Detect which cell encompasses the target text, then output its [X, Y] center coordinate. 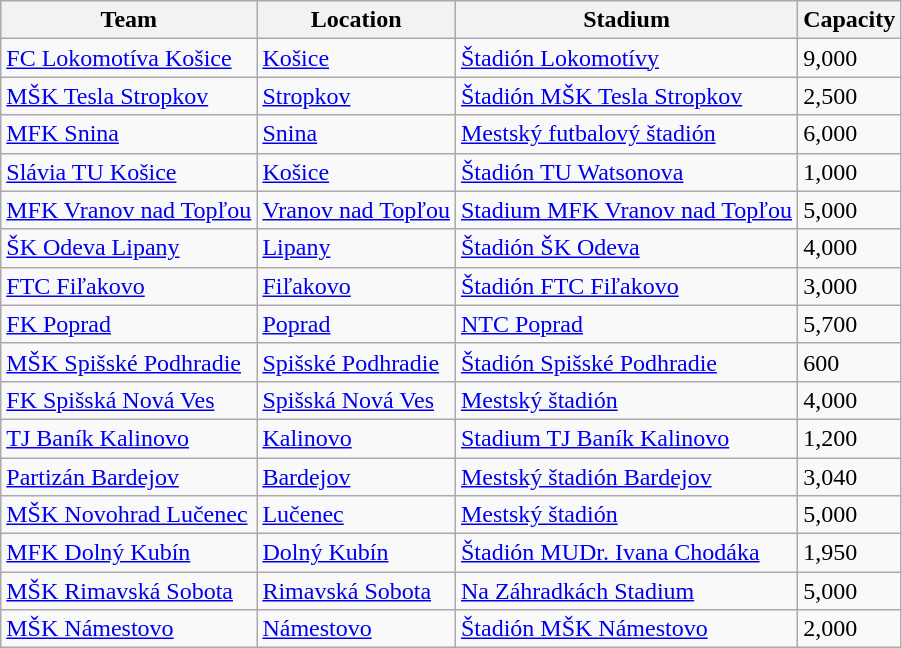
Dolný Kubín [356, 553]
9,000 [850, 58]
Štadión Lokomotívy [626, 58]
Štadión TU Watsonova [626, 172]
ŠK Odeva Lipany [129, 248]
5,700 [850, 324]
Stropkov [356, 96]
Mestský štadión Bardejov [626, 477]
1,200 [850, 438]
TJ Baník Kalinovo [129, 438]
FTC Fiľakovo [129, 286]
MŠK Spišské Podhradie [129, 362]
3,040 [850, 477]
MFK Dolný Kubín [129, 553]
Poprad [356, 324]
Fiľakovo [356, 286]
FC Lokomotíva Košice [129, 58]
2,000 [850, 629]
FK Spišská Nová Ves [129, 400]
Stadium MFK Vranov nad Topľou [626, 210]
Štadión MUDr. Ivana Chodáka [626, 553]
MFK Snina [129, 134]
Štadión FTC Fiľakovo [626, 286]
Štadión MŠK Námestovo [626, 629]
Capacity [850, 20]
3,000 [850, 286]
Vranov nad Topľou [356, 210]
Spišská Nová Ves [356, 400]
1,000 [850, 172]
1,950 [850, 553]
Na Záhradkách Stadium [626, 591]
Spišské Podhradie [356, 362]
600 [850, 362]
Štadión Spišské Podhradie [626, 362]
FK Poprad [129, 324]
Bardejov [356, 477]
MŠK Námestovo [129, 629]
Mestský futbalový štadión [626, 134]
Partizán Bardejov [129, 477]
Štadión ŠK Odeva [626, 248]
Stadium TJ Baník Kalinovo [626, 438]
Stadium [626, 20]
MŠK Tesla Stropkov [129, 96]
MŠK Rimavská Sobota [129, 591]
Team [129, 20]
Námestovo [356, 629]
Lipany [356, 248]
Kalinovo [356, 438]
MŠK Novohrad Lučenec [129, 515]
2,500 [850, 96]
Snina [356, 134]
MFK Vranov nad Topľou [129, 210]
Štadión MŠK Tesla Stropkov [626, 96]
6,000 [850, 134]
NTC Poprad [626, 324]
Location [356, 20]
Slávia TU Košice [129, 172]
Lučenec [356, 515]
Rimavská Sobota [356, 591]
